Detect which cell encompasses the target text, then output its (x, y) center coordinate. 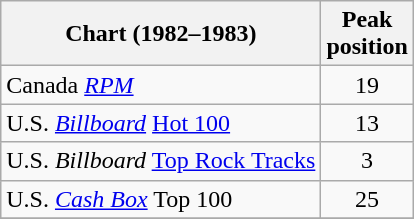
Peakposition (367, 34)
3 (367, 161)
Canada RPM (161, 85)
U.S. Billboard Hot 100 (161, 123)
25 (367, 199)
Chart (1982–1983) (161, 34)
13 (367, 123)
19 (367, 85)
U.S. Cash Box Top 100 (161, 199)
U.S. Billboard Top Rock Tracks (161, 161)
